Scan for the cell matching the given text and deliver its (x, y) coordinate at center. 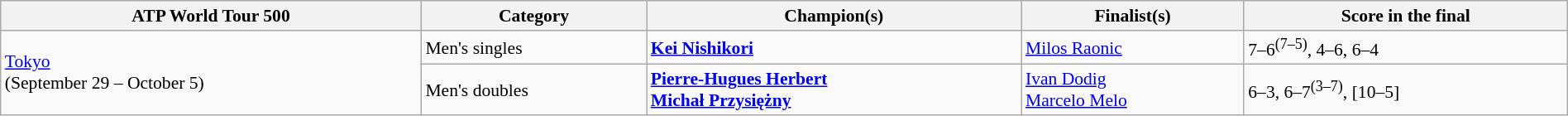
Men's doubles (533, 89)
Category (533, 16)
ATP World Tour 500 (212, 16)
6–3, 6–7(3–7), [10–5] (1406, 89)
Champion(s) (834, 16)
Pierre-Hugues Herbert Michał Przysiężny (834, 89)
Finalist(s) (1133, 16)
Ivan Dodig Marcelo Melo (1133, 89)
Milos Raonic (1133, 48)
Score in the final (1406, 16)
7–6(7–5), 4–6, 6–4 (1406, 48)
Kei Nishikori (834, 48)
Men's singles (533, 48)
Tokyo(September 29 – October 5) (212, 73)
